Pinpoint the cell where the given text exists, returning its (X, Y) midpoint coordinate. 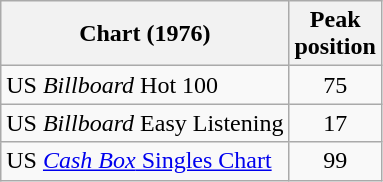
75 (335, 85)
US Billboard Hot 100 (145, 85)
US Billboard Easy Listening (145, 123)
US Cash Box Singles Chart (145, 161)
17 (335, 123)
Chart (1976) (145, 34)
99 (335, 161)
Peakposition (335, 34)
